Output the [x, y] coordinate of the center of the cell containing the given text.  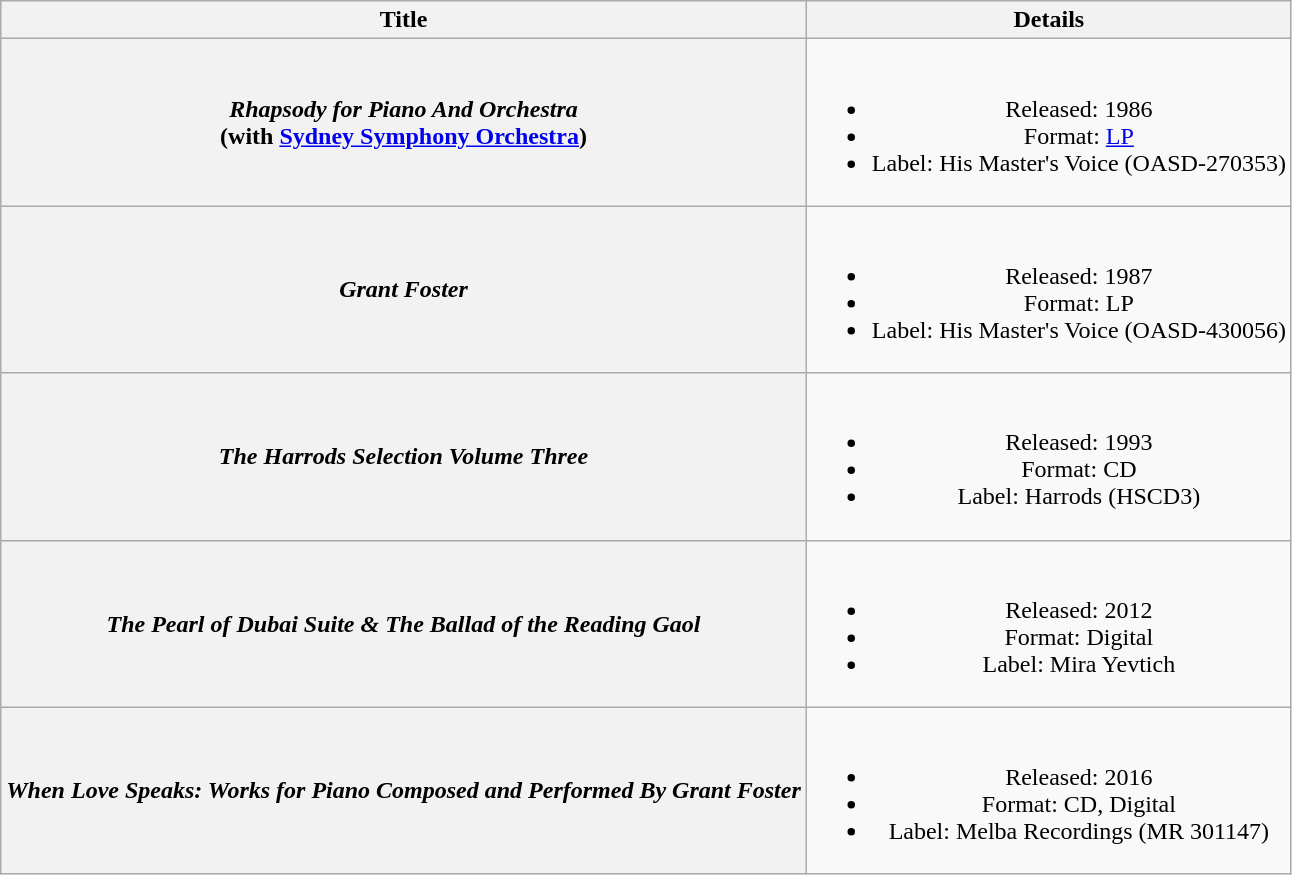
When Love Speaks: Works for Piano Composed and Performed By Grant Foster [404, 790]
The Pearl of Dubai Suite & The Ballad of the Reading Gaol [404, 624]
Released: 1986Format: LPLabel: His Master's Voice (OASD-270353) [1048, 122]
Details [1048, 20]
Released: 1987Format: LPLabel: His Master's Voice (OASD-430056) [1048, 290]
Released: 1993Format: CDLabel: Harrods (HSCD3) [1048, 456]
Title [404, 20]
The Harrods Selection Volume Three [404, 456]
Released: 2016Format: CD, DigitalLabel: Melba Recordings (MR 301147) [1048, 790]
Rhapsody for Piano And Orchestra (with Sydney Symphony Orchestra) [404, 122]
Released: 2012Format: DigitalLabel: Mira Yevtich [1048, 624]
Grant Foster [404, 290]
